Extract the [X, Y] coordinate from the center of the cell holding the provided text.  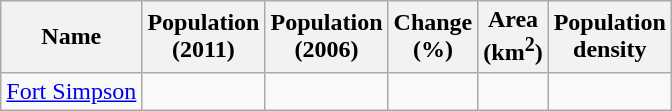
Fort Simpson [72, 91]
Population(2011) [204, 37]
Populationdensity [610, 37]
Area(km2) [513, 37]
Name [72, 37]
Population(2006) [326, 37]
Change(%) [433, 37]
